Identify which cell holds the provided text, then report its [x, y] central coordinate. 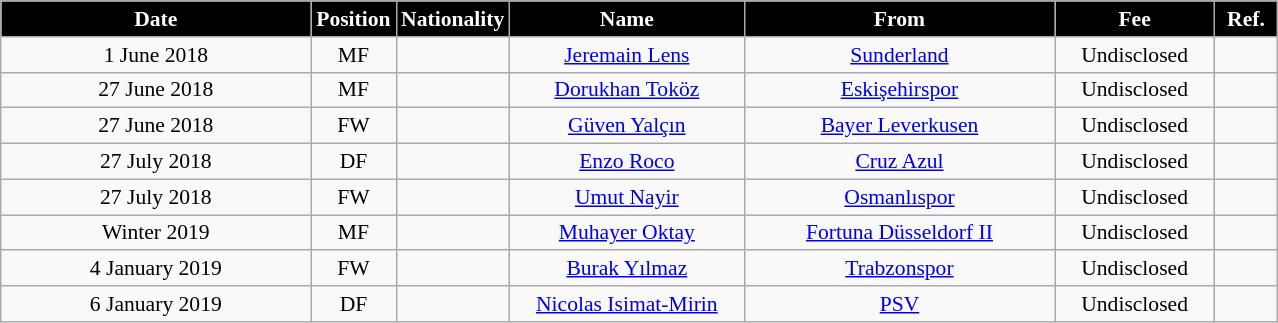
Fortuna Düsseldorf II [899, 233]
4 January 2019 [156, 269]
Nationality [452, 19]
Güven Yalçın [626, 126]
Dorukhan Toköz [626, 90]
Umut Nayir [626, 197]
6 January 2019 [156, 304]
PSV [899, 304]
Winter 2019 [156, 233]
Name [626, 19]
Osmanlıspor [899, 197]
Eskişehirspor [899, 90]
Fee [1135, 19]
Ref. [1246, 19]
Trabzonspor [899, 269]
Cruz Azul [899, 162]
Bayer Leverkusen [899, 126]
Sunderland [899, 55]
Enzo Roco [626, 162]
From [899, 19]
Date [156, 19]
Muhayer Oktay [626, 233]
1 June 2018 [156, 55]
Jeremain Lens [626, 55]
Burak Yılmaz [626, 269]
Position [354, 19]
Nicolas Isimat-Mirin [626, 304]
